Output the (x, y) coordinate of the center of the cell containing the given text.  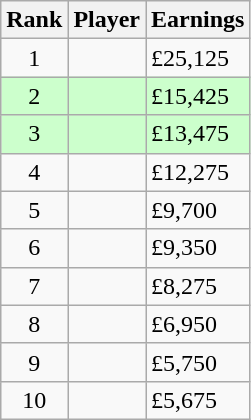
2 (34, 96)
3 (34, 134)
Player (107, 20)
10 (34, 400)
4 (34, 172)
£9,700 (198, 210)
6 (34, 248)
£5,675 (198, 400)
Earnings (198, 20)
£13,475 (198, 134)
£5,750 (198, 362)
7 (34, 286)
£9,350 (198, 248)
£25,125 (198, 58)
£12,275 (198, 172)
8 (34, 324)
£8,275 (198, 286)
Rank (34, 20)
£6,950 (198, 324)
9 (34, 362)
£15,425 (198, 96)
5 (34, 210)
1 (34, 58)
